Provide the (X, Y) coordinate of the cell's center where the given text is located.  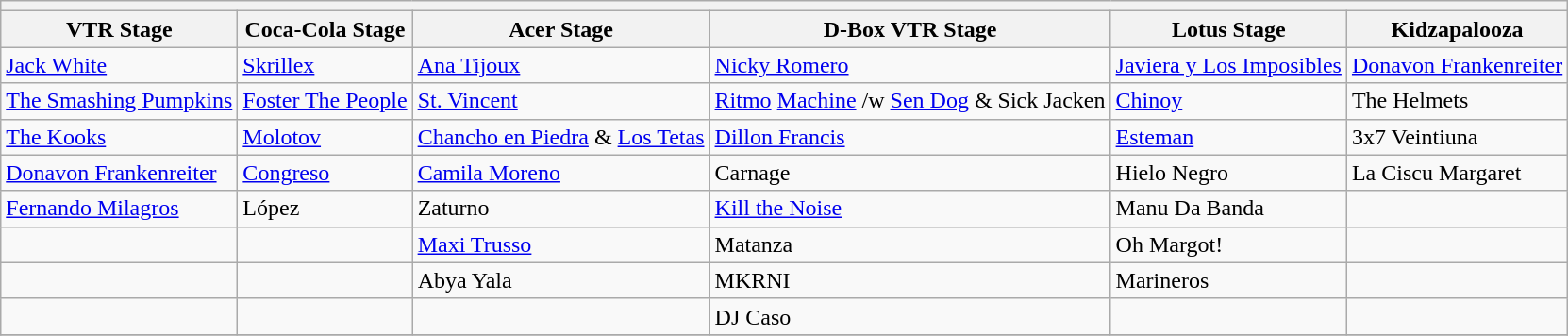
Camila Moreno (560, 173)
Chancho en Piedra & Los Tetas (560, 137)
Lotus Stage (1228, 29)
Hielo Negro (1228, 173)
Marineros (1228, 280)
Oh Margot! (1228, 244)
Nicky Romero (909, 65)
Ana Tijoux (560, 65)
Acer Stage (560, 29)
St. Vincent (560, 101)
Ritmo Machine /w Sen Dog & Sick Jacken (909, 101)
La Ciscu Margaret (1457, 173)
Molotov (325, 137)
The Kooks (119, 137)
Matanza (909, 244)
Skrillex (325, 65)
Dillon Francis (909, 137)
Maxi Trusso (560, 244)
Chinoy (1228, 101)
Fernando Milagros (119, 209)
MKRNI (909, 280)
The Helmets (1457, 101)
Zaturno (560, 209)
3x7 Veintiuna (1457, 137)
López (325, 209)
Foster The People (325, 101)
Esteman (1228, 137)
Manu Da Banda (1228, 209)
VTR Stage (119, 29)
Carnage (909, 173)
Jack White (119, 65)
DJ Caso (909, 316)
The Smashing Pumpkins (119, 101)
Coca-Cola Stage (325, 29)
Congreso (325, 173)
Javiera y Los Imposibles (1228, 65)
D-Box VTR Stage (909, 29)
Kill the Noise (909, 209)
Abya Yala (560, 280)
Kidzapalooza (1457, 29)
